Output the (X, Y) coordinate of the center of the cell containing the given text.  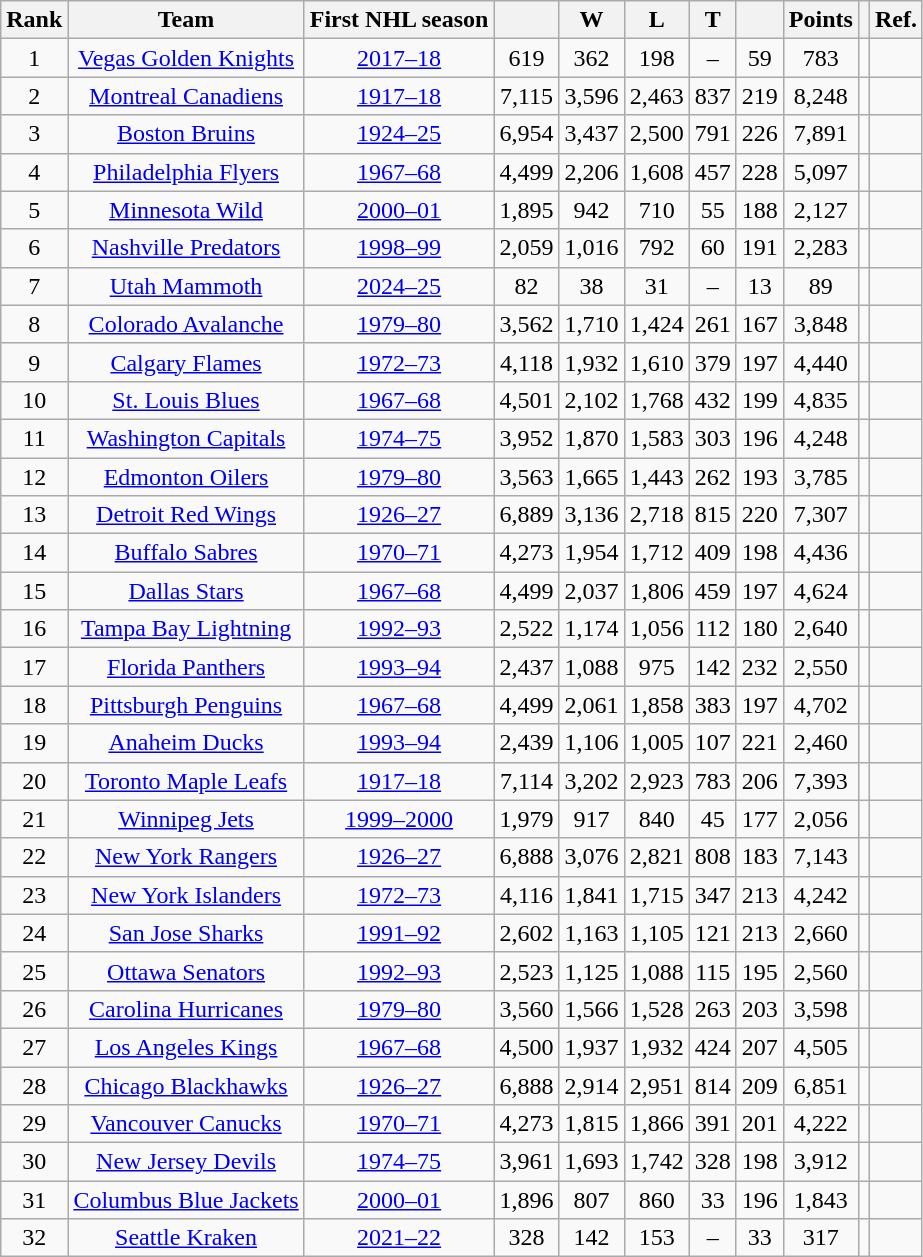
8 (34, 324)
1,710 (592, 324)
2017–18 (399, 58)
1,105 (656, 933)
11 (34, 438)
459 (712, 591)
Tampa Bay Lightning (186, 629)
261 (712, 324)
1,125 (592, 971)
808 (712, 857)
7,114 (526, 781)
167 (760, 324)
2,206 (592, 172)
2 (34, 96)
3,785 (820, 477)
7,393 (820, 781)
Los Angeles Kings (186, 1047)
2,821 (656, 857)
2,560 (820, 971)
807 (592, 1200)
226 (760, 134)
Toronto Maple Leafs (186, 781)
7,891 (820, 134)
Washington Capitals (186, 438)
219 (760, 96)
201 (760, 1124)
232 (760, 667)
792 (656, 248)
2,500 (656, 134)
28 (34, 1085)
1,608 (656, 172)
Philadelphia Flyers (186, 172)
710 (656, 210)
221 (760, 743)
1,815 (592, 1124)
3,076 (592, 857)
Team (186, 20)
153 (656, 1238)
4,242 (820, 895)
975 (656, 667)
347 (712, 895)
362 (592, 58)
1,806 (656, 591)
107 (712, 743)
1991–92 (399, 933)
3,560 (526, 1009)
4,624 (820, 591)
4,116 (526, 895)
263 (712, 1009)
6,954 (526, 134)
1,174 (592, 629)
Rank (34, 20)
18 (34, 705)
3,598 (820, 1009)
5 (34, 210)
1,566 (592, 1009)
30 (34, 1162)
7,143 (820, 857)
199 (760, 400)
4,702 (820, 705)
Vegas Golden Knights (186, 58)
391 (712, 1124)
San Jose Sharks (186, 933)
1,005 (656, 743)
4,500 (526, 1047)
7,115 (526, 96)
4,118 (526, 362)
2,602 (526, 933)
16 (34, 629)
6 (34, 248)
917 (592, 819)
860 (656, 1200)
4,440 (820, 362)
1 (34, 58)
2,056 (820, 819)
2,718 (656, 515)
26 (34, 1009)
3,596 (592, 96)
1,858 (656, 705)
2021–22 (399, 1238)
5,097 (820, 172)
2,914 (592, 1085)
Detroit Red Wings (186, 515)
19 (34, 743)
Buffalo Sabres (186, 553)
1,528 (656, 1009)
24 (34, 933)
Colorado Avalanche (186, 324)
1,424 (656, 324)
2,037 (592, 591)
1,443 (656, 477)
3,848 (820, 324)
1,768 (656, 400)
Vancouver Canucks (186, 1124)
1924–25 (399, 134)
First NHL season (399, 20)
2,283 (820, 248)
457 (712, 172)
4 (34, 172)
Minnesota Wild (186, 210)
8,248 (820, 96)
115 (712, 971)
Montreal Canadiens (186, 96)
38 (592, 286)
Boston Bruins (186, 134)
Columbus Blue Jackets (186, 1200)
82 (526, 286)
203 (760, 1009)
1,979 (526, 819)
1,056 (656, 629)
3,136 (592, 515)
1,742 (656, 1162)
Points (820, 20)
177 (760, 819)
10 (34, 400)
Calgary Flames (186, 362)
32 (34, 1238)
3 (34, 134)
2,061 (592, 705)
206 (760, 781)
Ref. (896, 20)
Florida Panthers (186, 667)
3,563 (526, 477)
Pittsburgh Penguins (186, 705)
Dallas Stars (186, 591)
59 (760, 58)
60 (712, 248)
23 (34, 895)
89 (820, 286)
1,866 (656, 1124)
1,693 (592, 1162)
1,954 (592, 553)
220 (760, 515)
1,106 (592, 743)
2,951 (656, 1085)
1,870 (592, 438)
1,715 (656, 895)
432 (712, 400)
193 (760, 477)
Chicago Blackhawks (186, 1085)
6,889 (526, 515)
Winnipeg Jets (186, 819)
New York Rangers (186, 857)
3,961 (526, 1162)
1,610 (656, 362)
7 (34, 286)
3,912 (820, 1162)
2,437 (526, 667)
2,059 (526, 248)
2,102 (592, 400)
195 (760, 971)
112 (712, 629)
1,665 (592, 477)
262 (712, 477)
228 (760, 172)
New York Islanders (186, 895)
207 (760, 1047)
2,660 (820, 933)
619 (526, 58)
180 (760, 629)
17 (34, 667)
2024–25 (399, 286)
2,523 (526, 971)
121 (712, 933)
12 (34, 477)
9 (34, 362)
29 (34, 1124)
3,562 (526, 324)
4,835 (820, 400)
1,896 (526, 1200)
840 (656, 819)
837 (712, 96)
1,841 (592, 895)
20 (34, 781)
2,923 (656, 781)
4,505 (820, 1047)
2,127 (820, 210)
815 (712, 515)
W (592, 20)
1,712 (656, 553)
1,843 (820, 1200)
Utah Mammoth (186, 286)
Edmonton Oilers (186, 477)
188 (760, 210)
317 (820, 1238)
6,851 (820, 1085)
45 (712, 819)
2,463 (656, 96)
3,952 (526, 438)
15 (34, 591)
L (656, 20)
4,501 (526, 400)
1999–2000 (399, 819)
3,437 (592, 134)
209 (760, 1085)
1,016 (592, 248)
2,439 (526, 743)
New Jersey Devils (186, 1162)
2,460 (820, 743)
St. Louis Blues (186, 400)
4,222 (820, 1124)
27 (34, 1047)
383 (712, 705)
Ottawa Senators (186, 971)
14 (34, 553)
4,248 (820, 438)
1,583 (656, 438)
2,640 (820, 629)
409 (712, 553)
379 (712, 362)
2,522 (526, 629)
Seattle Kraken (186, 1238)
21 (34, 819)
2,550 (820, 667)
942 (592, 210)
Nashville Predators (186, 248)
303 (712, 438)
1998–99 (399, 248)
T (712, 20)
1,895 (526, 210)
191 (760, 248)
3,202 (592, 781)
Carolina Hurricanes (186, 1009)
1,163 (592, 933)
814 (712, 1085)
Anaheim Ducks (186, 743)
22 (34, 857)
183 (760, 857)
25 (34, 971)
1,937 (592, 1047)
4,436 (820, 553)
7,307 (820, 515)
424 (712, 1047)
791 (712, 134)
55 (712, 210)
